Determine the (x, y) coordinate at the center of the cell enclosing the given text.  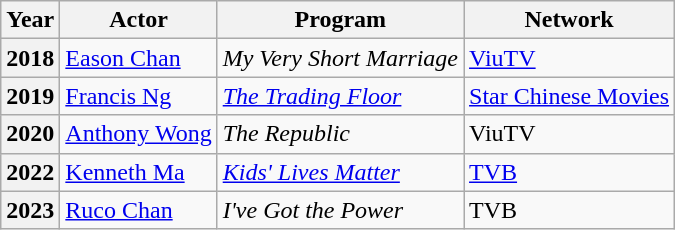
2019 (30, 96)
Ruco Chan (138, 210)
2018 (30, 58)
Francis Ng (138, 96)
2023 (30, 210)
The Republic (340, 134)
The Trading Floor (340, 96)
Network (570, 20)
Anthony Wong (138, 134)
Actor (138, 20)
2022 (30, 172)
Kenneth Ma (138, 172)
My Very Short Marriage (340, 58)
2020 (30, 134)
I've Got the Power (340, 210)
Program (340, 20)
Star Chinese Movies (570, 96)
Eason Chan (138, 58)
Year (30, 20)
Kids' Lives Matter (340, 172)
